Find where the given text appears and provide that cell's center as [X, Y] coordinate. 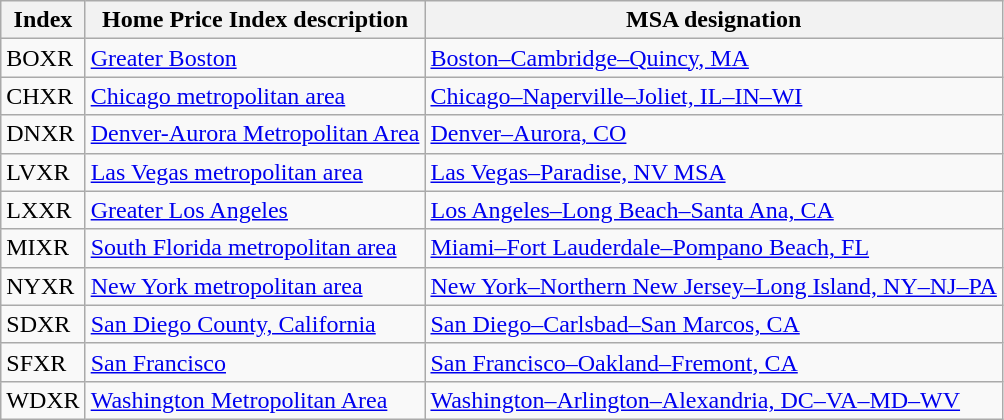
New York–Northern New Jersey–Long Island, NY–NJ–PA [714, 286]
Chicago–Naperville–Joliet, IL–IN–WI [714, 96]
South Florida metropolitan area [255, 248]
BOXR [43, 58]
Denver–Aurora, CO [714, 134]
San Diego County, California [255, 324]
Las Vegas metropolitan area [255, 172]
MSA designation [714, 20]
SDXR [43, 324]
Greater Boston [255, 58]
MIXR [43, 248]
CHXR [43, 96]
Miami–Fort Lauderdale–Pompano Beach, FL [714, 248]
Chicago metropolitan area [255, 96]
Denver-Aurora Metropolitan Area [255, 134]
New York metropolitan area [255, 286]
Home Price Index description [255, 20]
Index [43, 20]
Los Angeles–Long Beach–Santa Ana, CA [714, 210]
SFXR [43, 362]
Greater Los Angeles [255, 210]
DNXR [43, 134]
San Francisco [255, 362]
Las Vegas–Paradise, NV MSA [714, 172]
Washington–Arlington–Alexandria, DC–VA–MD–WV [714, 400]
NYXR [43, 286]
Washington Metropolitan Area [255, 400]
Boston–Cambridge–Quincy, MA [714, 58]
LVXR [43, 172]
San Diego–Carlsbad–San Marcos, CA [714, 324]
San Francisco–Oakland–Fremont, CA [714, 362]
LXXR [43, 210]
WDXR [43, 400]
